Provide the (X, Y) coordinate of the cell's center where the given text is located.  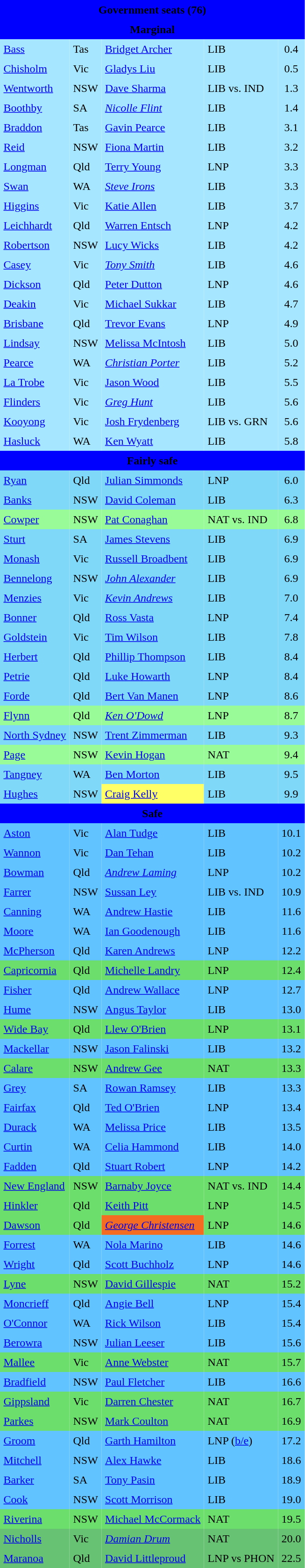
Kevin Andrews (153, 598)
Cowper (35, 520)
Hasluck (35, 441)
13.0 (291, 1010)
Garth Hamilton (153, 1441)
Alan Tudge (153, 833)
Melissa Price (153, 1127)
3.1 (291, 128)
Julian Leeser (153, 1343)
Fadden (35, 1167)
5.5 (291, 383)
Peter Dutton (153, 285)
19.0 (291, 1500)
3.7 (291, 206)
Goldstein (35, 637)
Brisbane (35, 324)
Nicholls (35, 1539)
16.7 (291, 1402)
Dickson (35, 285)
Gladys Liu (153, 69)
Paul Fletcher (153, 1382)
New England (35, 1186)
16.6 (291, 1382)
Stuart Robert (153, 1167)
Luke Howarth (153, 677)
13.4 (291, 1108)
Julian Simmonds (153, 481)
Keith Pitt (153, 1206)
Sussan Ley (153, 892)
Fairfax (35, 1108)
Herbert (35, 657)
Greg Hunt (153, 402)
Hughes (35, 794)
Angie Bell (153, 1304)
Nicolle Flint (153, 108)
Ken O'Dowd (153, 716)
Tim Wilson (153, 637)
9.3 (291, 735)
Angus Taylor (153, 1010)
Llew O'Brien (153, 1029)
Warren Entsch (153, 226)
Tony Smith (153, 265)
6.8 (291, 520)
Michelle Landry (153, 971)
Russell Broadbent (153, 559)
Scott Morrison (153, 1500)
Robertson (35, 245)
Kevin Hogan (153, 755)
Celia Hammond (153, 1147)
Kooyong (35, 422)
Monash (35, 559)
Bonner (35, 618)
Terry Young (153, 167)
Tangney (35, 775)
Aston (35, 833)
Durack (35, 1127)
Calare (35, 1069)
Government seats (76) (152, 10)
Groom (35, 1441)
Jason Wood (153, 383)
17.2 (291, 1441)
4.9 (291, 324)
Barker (35, 1480)
Nola Marino (153, 1245)
Swan (35, 187)
Bridget Archer (153, 49)
Alex Hawke (153, 1461)
Deakin (35, 304)
Banks (35, 500)
12.4 (291, 971)
Trevor Evans (153, 324)
Dawson (35, 1225)
Michael McCormack (153, 1519)
16.9 (291, 1421)
9.4 (291, 755)
8.7 (291, 716)
Wentworth (35, 89)
Chisholm (35, 69)
13.1 (291, 1029)
Capricornia (35, 971)
Wannon (35, 853)
LNP (b/e) (241, 1441)
5.2 (291, 363)
13.5 (291, 1127)
LIB vs. GRN (241, 422)
Bradfield (35, 1382)
Steve Irons (153, 187)
6.3 (291, 500)
20.0 (291, 1539)
7.8 (291, 637)
Mackellar (35, 1049)
0.4 (291, 49)
14.2 (291, 1167)
7.4 (291, 618)
12.7 (291, 990)
Longman (35, 167)
3.2 (291, 147)
John Alexander (153, 579)
Anne Webster (153, 1363)
Ben Morton (153, 775)
Katie Allen (153, 206)
Bass (35, 49)
Sturt (35, 539)
Phillip Thompson (153, 657)
Jason Falinski (153, 1049)
Safe (152, 814)
Dave Sharma (153, 89)
Menzies (35, 598)
Page (35, 755)
Moore (35, 931)
Wide Bay (35, 1029)
0.5 (291, 69)
9.5 (291, 775)
15.2 (291, 1284)
Flinders (35, 402)
Hinkler (35, 1206)
5.8 (291, 441)
Forrest (35, 1245)
Ken Wyatt (153, 441)
18.9 (291, 1480)
Forde (35, 696)
9.9 (291, 794)
Ian Goodenough (153, 931)
Melissa McIntosh (153, 343)
10.1 (291, 833)
Andrew Laming (153, 873)
Ryan (35, 481)
James Stevens (153, 539)
Rick Wilson (153, 1323)
10.9 (291, 892)
Fisher (35, 990)
Andrew Wallace (153, 990)
La Trobe (35, 383)
Braddon (35, 128)
Gavin Pearce (153, 128)
4.7 (291, 304)
Parkes (35, 1421)
Flynn (35, 716)
15.7 (291, 1363)
Curtin (35, 1147)
Petrie (35, 677)
7.0 (291, 598)
Josh Frydenberg (153, 422)
Bowman (35, 873)
Moncrieff (35, 1304)
North Sydney (35, 735)
Trent Zimmerman (153, 735)
David Gillespie (153, 1284)
14.5 (291, 1206)
Fairly safe (152, 461)
Andrew Gee (153, 1069)
Damian Drum (153, 1539)
George Christensen (153, 1225)
Leichhardt (35, 226)
Reid (35, 147)
Mallee (35, 1363)
Christian Porter (153, 363)
Mitchell (35, 1461)
Fiona Martin (153, 147)
Berowra (35, 1343)
1.3 (291, 89)
Cook (35, 1500)
12.2 (291, 951)
Higgins (35, 206)
Darren Chester (153, 1402)
Pearce (35, 363)
Gippsland (35, 1402)
Bennelong (35, 579)
Ross Vasta (153, 618)
Rowan Ramsey (153, 1088)
Dan Tehan (153, 853)
1.4 (291, 108)
Lyne (35, 1284)
14.0 (291, 1147)
Barnaby Joyce (153, 1186)
19.5 (291, 1519)
Andrew Hastie (153, 912)
Marginal (152, 30)
5.0 (291, 343)
Tony Pasin (153, 1480)
14.4 (291, 1186)
6.0 (291, 481)
Riverina (35, 1519)
8.6 (291, 696)
O'Connor (35, 1323)
Michael Sukkar (153, 304)
13.2 (291, 1049)
Pat Conaghan (153, 520)
Hume (35, 1010)
Scott Buchholz (153, 1265)
Karen Andrews (153, 951)
Bert Van Manen (153, 696)
Farrer (35, 892)
Mark Coulton (153, 1421)
Lindsay (35, 343)
Grey (35, 1088)
Boothby (35, 108)
Wright (35, 1265)
Casey (35, 265)
McPherson (35, 951)
15.6 (291, 1343)
Canning (35, 912)
Ted O'Brien (153, 1108)
David Coleman (153, 500)
Lucy Wicks (153, 245)
18.6 (291, 1461)
Craig Kelly (153, 794)
